Scan for the cell matching the given text and deliver its [X, Y] coordinate at center. 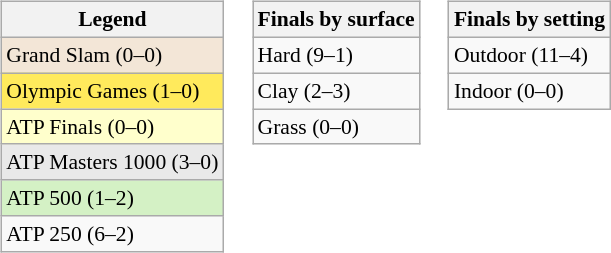
ATP 250 (6–2) [112, 234]
Indoor (0–0) [530, 91]
Finals by setting [530, 20]
Finals by surface [336, 20]
Outdoor (11–4) [530, 55]
ATP 500 (1–2) [112, 198]
Grass (0–0) [336, 127]
ATP Finals (0–0) [112, 127]
Legend [112, 20]
Hard (9–1) [336, 55]
Clay (2–3) [336, 91]
ATP Masters 1000 (3–0) [112, 162]
Olympic Games (1–0) [112, 91]
Grand Slam (0–0) [112, 55]
